Determine the [x, y] coordinate at the center of the cell enclosing the given text.  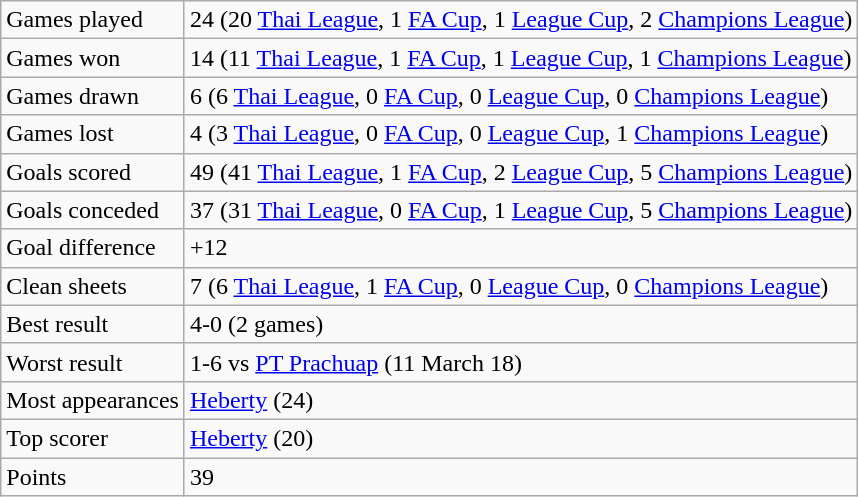
39 [520, 477]
37 (31 Thai League, 0 FA Cup, 1 League Cup, 5 Champions League) [520, 210]
Goals conceded [93, 210]
4 (3 Thai League, 0 FA Cup, 0 League Cup, 1 Champions League) [520, 134]
24 (20 Thai League, 1 FA Cup, 1 League Cup, 2 Champions League) [520, 20]
Most appearances [93, 400]
6 (6 Thai League, 0 FA Cup, 0 League Cup, 0 Champions League) [520, 96]
1-6 vs PT Prachuap (11 March 18) [520, 362]
Games won [93, 58]
Best result [93, 324]
7 (6 Thai League, 1 FA Cup, 0 League Cup, 0 Champions League) [520, 286]
14 (11 Thai League, 1 FA Cup, 1 League Cup, 1 Champions League) [520, 58]
Games played [93, 20]
Clean sheets [93, 286]
49 (41 Thai League, 1 FA Cup, 2 League Cup, 5 Champions League) [520, 172]
Points [93, 477]
Heberty (20) [520, 438]
Worst result [93, 362]
Heberty (24) [520, 400]
+12 [520, 248]
4-0 (2 games) [520, 324]
Goal difference [93, 248]
Top scorer [93, 438]
Goals scored [93, 172]
Games lost [93, 134]
Games drawn [93, 96]
